Capture the cell that displays the provided text and extract its (X, Y) central coordinate. 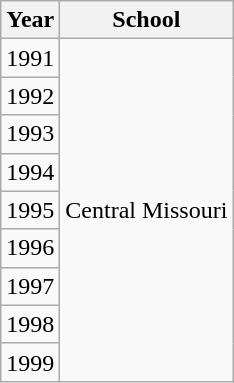
1996 (30, 248)
Central Missouri (146, 210)
1995 (30, 210)
1999 (30, 362)
1997 (30, 286)
Year (30, 20)
1991 (30, 58)
1992 (30, 96)
1998 (30, 324)
1994 (30, 172)
School (146, 20)
1993 (30, 134)
